Scan for the cell matching the given text and deliver its (X, Y) coordinate at center. 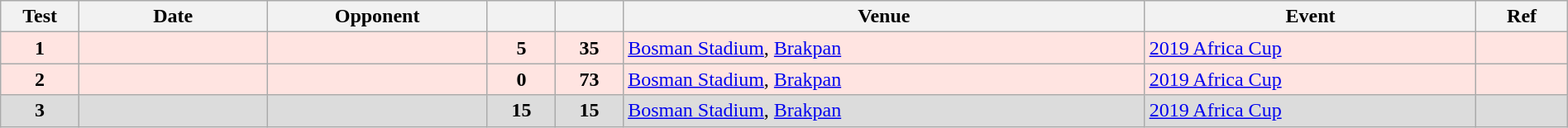
73 (590, 79)
3 (40, 111)
Date (172, 17)
2 (40, 79)
5 (521, 48)
35 (590, 48)
Ref (1522, 17)
0 (521, 79)
Test (40, 17)
Opponent (377, 17)
Event (1310, 17)
Venue (884, 17)
1 (40, 48)
